Search for the cell housing the specified text and yield its [X, Y] center coordinate. 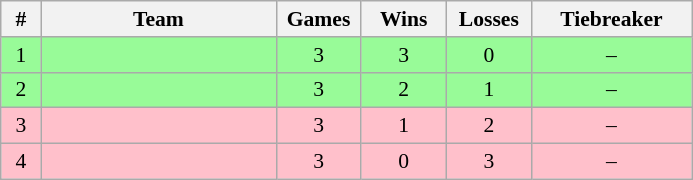
Tiebreaker [611, 19]
# [21, 19]
4 [21, 162]
Team [158, 19]
Wins [404, 19]
Losses [488, 19]
Games [318, 19]
